Locate the cell with the specified text and output its (X, Y) center coordinate. 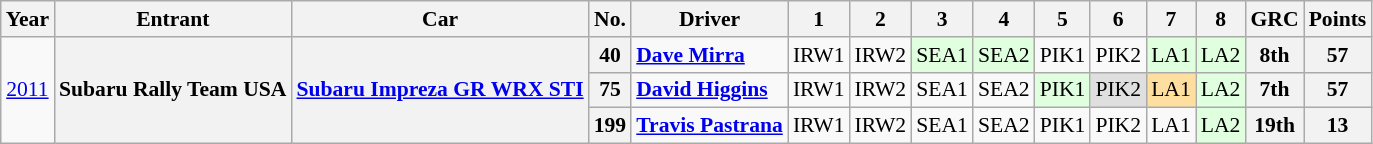
David Higgins (710, 90)
7 (1171, 19)
75 (610, 90)
No. (610, 19)
Year (28, 19)
8 (1221, 19)
4 (1004, 19)
3 (942, 19)
2 (881, 19)
13 (1338, 126)
Travis Pastrana (710, 126)
8th (1274, 55)
19th (1274, 126)
7th (1274, 90)
Subaru Impreza GR WRX STI (440, 90)
6 (1118, 19)
Points (1338, 19)
GRC (1274, 19)
5 (1063, 19)
199 (610, 126)
Entrant (172, 19)
Dave Mirra (710, 55)
2011 (28, 90)
1 (819, 19)
40 (610, 55)
Subaru Rally Team USA (172, 90)
Car (440, 19)
Driver (710, 19)
